Identify which cell holds the provided text, then report its [x, y] central coordinate. 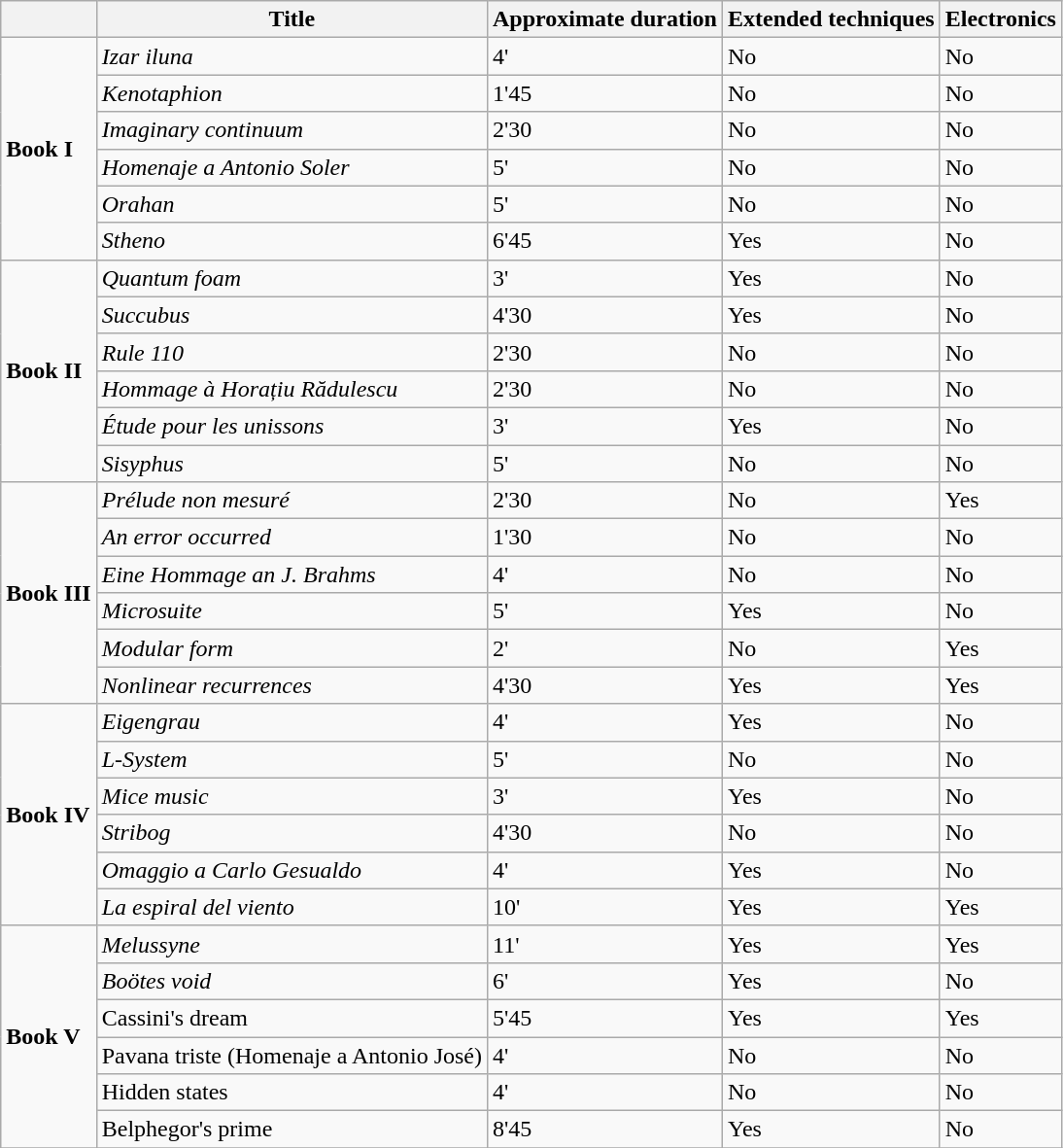
Prélude non mesuré [291, 501]
Book II [49, 370]
La espiral del viento [291, 907]
5'45 [604, 1018]
1'45 [604, 93]
Microsuite [291, 611]
Omaggio a Carlo Gesualdo [291, 870]
Hommage à Horațiu Rădulescu [291, 389]
Book IV [49, 815]
Pavana triste (Homenaje a Antonio José) [291, 1055]
6'45 [604, 241]
Book V [49, 1036]
Stribog [291, 833]
Kenotaphion [291, 93]
Book III [49, 593]
Hidden states [291, 1093]
6' [604, 981]
Succubus [291, 315]
Étude pour les unissons [291, 426]
Homenaje a Antonio Soler [291, 167]
Sisyphus [291, 464]
Eine Hommage an J. Brahms [291, 574]
Boötes void [291, 981]
L-System [291, 759]
Quantum foam [291, 278]
Approximate duration [604, 19]
Rule 110 [291, 352]
Title [291, 19]
Mice music [291, 796]
1'30 [604, 538]
11' [604, 944]
2' [604, 648]
Melussyne [291, 944]
Belphegor's prime [291, 1130]
Cassini's dream [291, 1018]
Nonlinear recurrences [291, 685]
Book I [49, 149]
Modular form [291, 648]
Electronics [1001, 19]
Eigengrau [291, 722]
Imaginary continuum [291, 130]
10' [604, 907]
Stheno [291, 241]
An error occurred [291, 538]
Orahan [291, 204]
Extended techniques [831, 19]
Izar iluna [291, 56]
8'45 [604, 1130]
